Return [X, Y] of the center of cell containing provided text 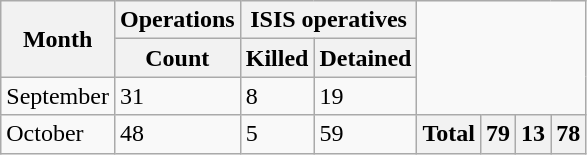
13 [534, 134]
19 [366, 96]
59 [366, 134]
Detained [366, 58]
October [58, 134]
ISIS operatives [328, 20]
Count [177, 58]
79 [498, 134]
78 [568, 134]
31 [177, 96]
8 [277, 96]
September [58, 96]
Operations [177, 20]
48 [177, 134]
5 [277, 134]
Killed [277, 58]
Total [449, 134]
Month [58, 39]
